Scan for the cell matching the given text and deliver its (x, y) coordinate at center. 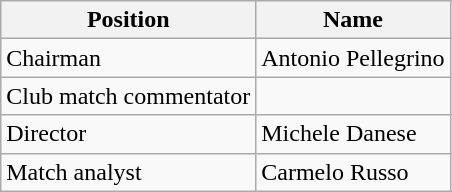
Club match commentator (128, 96)
Position (128, 20)
Carmelo Russo (353, 172)
Director (128, 134)
Match analyst (128, 172)
Antonio Pellegrino (353, 58)
Name (353, 20)
Michele Danese (353, 134)
Chairman (128, 58)
